Extract the [x, y] coordinate from the center of the cell holding the provided text.  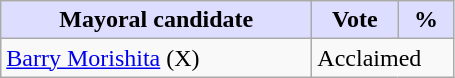
Acclaimed [383, 58]
% [426, 20]
Barry Morishita (X) [156, 58]
Mayoral candidate [156, 20]
Vote [355, 20]
